For the text-containing cell, return its midpoint in [x, y] coordinate format. 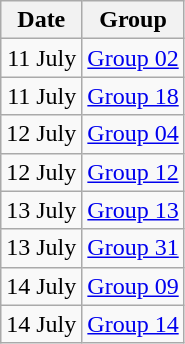
Group 31 [133, 248]
Group 18 [133, 96]
Date [42, 20]
Group 14 [133, 324]
Group 12 [133, 172]
Group 02 [133, 58]
Group 04 [133, 134]
Group [133, 20]
Group 09 [133, 286]
Group 13 [133, 210]
